Search for the cell housing the specified text and yield its (X, Y) center coordinate. 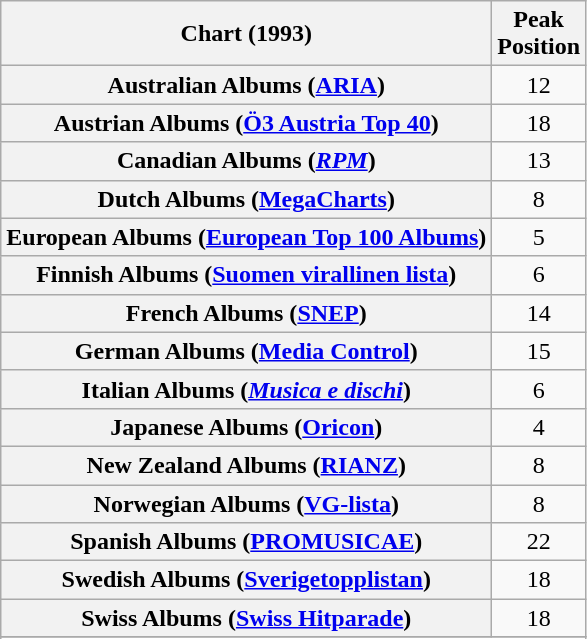
French Albums (SNEP) (246, 313)
Swedish Albums (Sverigetopplistan) (246, 580)
22 (539, 542)
4 (539, 427)
14 (539, 313)
Norwegian Albums (VG-lista) (246, 503)
Spanish Albums (PROMUSICAE) (246, 542)
European Albums (European Top 100 Albums) (246, 237)
Dutch Albums (MegaCharts) (246, 199)
German Albums (Media Control) (246, 351)
5 (539, 237)
Swiss Albums (Swiss Hitparade) (246, 618)
Italian Albums (Musica e dischi) (246, 389)
New Zealand Albums (RIANZ) (246, 465)
12 (539, 85)
Australian Albums (ARIA) (246, 85)
Canadian Albums (RPM) (246, 161)
Japanese Albums (Oricon) (246, 427)
Austrian Albums (Ö3 Austria Top 40) (246, 123)
Finnish Albums (Suomen virallinen lista) (246, 275)
13 (539, 161)
Chart (1993) (246, 34)
PeakPosition (539, 34)
15 (539, 351)
